Determine the (x, y) coordinate at the center of the cell enclosing the given text.  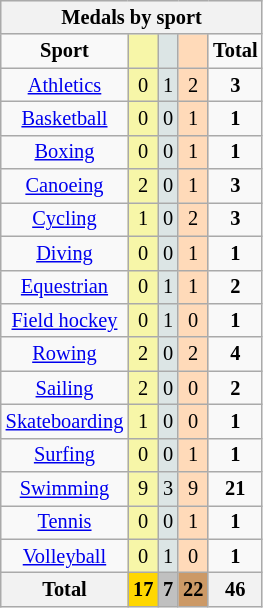
Sport (64, 51)
Cycling (64, 219)
Equestrian (64, 287)
Field hockey (64, 320)
Rowing (64, 354)
Basketball (64, 118)
Sailing (64, 388)
Boxing (64, 152)
46 (235, 589)
22 (193, 589)
Surfing (64, 455)
Skateboarding (64, 421)
Diving (64, 253)
Medals by sport (132, 17)
Volleyball (64, 556)
4 (235, 354)
21 (235, 489)
Canoeing (64, 186)
7 (168, 589)
17 (143, 589)
Athletics (64, 85)
Swimming (64, 489)
Tennis (64, 522)
